Pinpoint the cell where the given text exists, returning its [X, Y] midpoint coordinate. 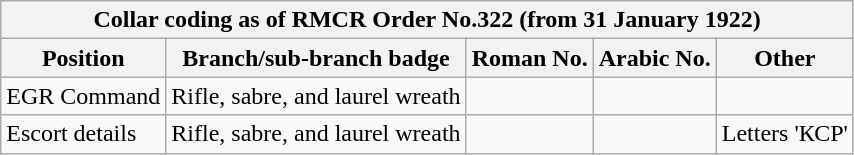
Other [784, 58]
Letters 'КСР' [784, 134]
EGR Command [84, 96]
Collar coding as of RMCR Order No.322 (from 31 January 1922) [428, 20]
Arabic No. [654, 58]
Escort details [84, 134]
Branch/sub-branch badge [316, 58]
Roman No. [530, 58]
Position [84, 58]
